Extract the [X, Y] coordinate from the center of the cell holding the provided text.  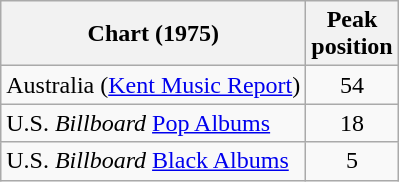
Peakposition [352, 34]
U.S. Billboard Black Albums [154, 161]
Chart (1975) [154, 34]
54 [352, 85]
U.S. Billboard Pop Albums [154, 123]
Australia (Kent Music Report) [154, 85]
5 [352, 161]
18 [352, 123]
